Pinpoint the cell where the given text exists, returning its (x, y) midpoint coordinate. 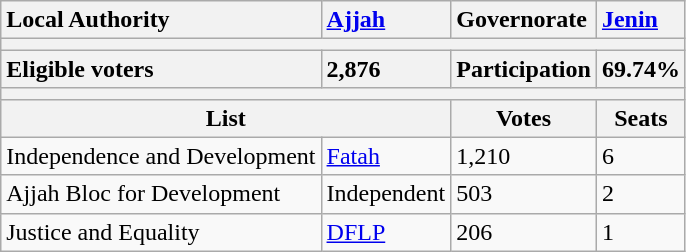
1,210 (524, 156)
206 (524, 232)
Ajjah Bloc for Development (161, 194)
Justice and Equality (161, 232)
2,876 (386, 69)
Independent (386, 194)
Fatah (386, 156)
Seats (640, 118)
6 (640, 156)
Governorate (524, 20)
2 (640, 194)
Independence and Development (161, 156)
503 (524, 194)
Votes (524, 118)
69.74% (640, 69)
Eligible voters (161, 69)
Jenin (640, 20)
1 (640, 232)
Local Authority (161, 20)
Participation (524, 69)
Ajjah (386, 20)
List (226, 118)
DFLP (386, 232)
